From the cell containing the given text, extract its center point as [X, Y] coordinate. 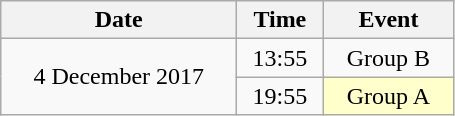
Time [280, 20]
Group B [388, 58]
Group A [388, 96]
4 December 2017 [119, 77]
13:55 [280, 58]
19:55 [280, 96]
Event [388, 20]
Date [119, 20]
